Extract the [x, y] coordinate from the center of the cell holding the provided text.  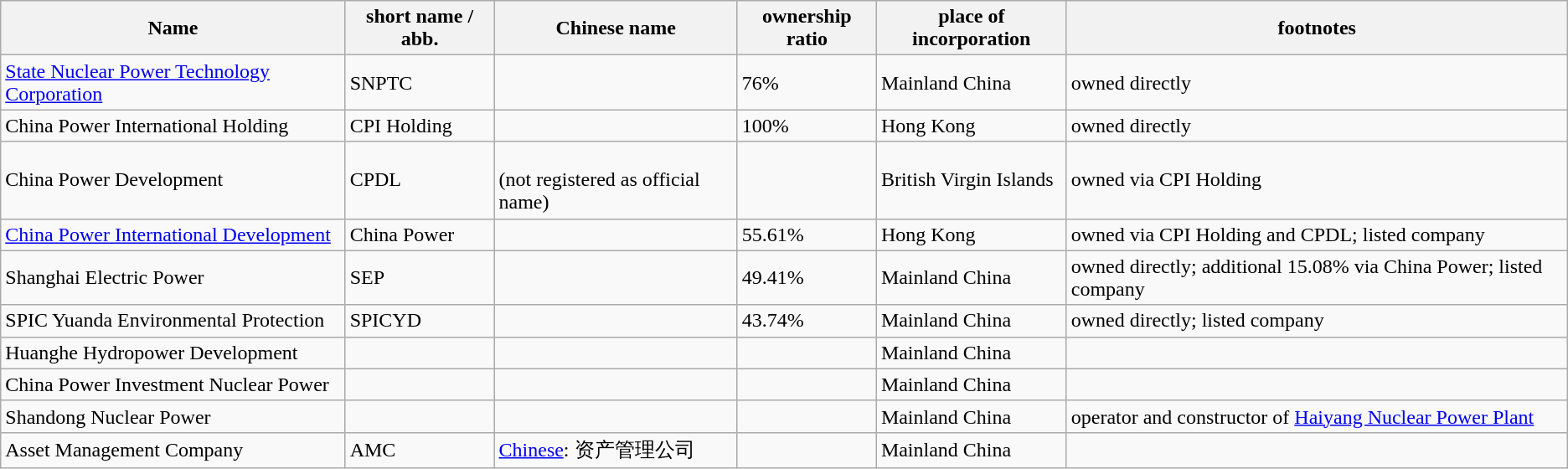
British Virgin Islands [972, 180]
Shandong Nuclear Power [173, 416]
CPI Holding [420, 126]
short name / abb. [420, 28]
SPICYD [420, 321]
CPDL [420, 180]
(not registered as official name) [616, 180]
49.41% [807, 278]
China Power [420, 234]
ownership ratio [807, 28]
State Nuclear Power Technology Corporation [173, 82]
Shanghai Electric Power [173, 278]
footnotes [1317, 28]
China Power Development [173, 180]
100% [807, 126]
place of incorporation [972, 28]
Name [173, 28]
China Power International Holding [173, 126]
55.61% [807, 234]
China Power International Development [173, 234]
SPIC Yuanda Environmental Protection [173, 321]
operator and constructor of Haiyang Nuclear Power Plant [1317, 416]
76% [807, 82]
Huanghe Hydropower Development [173, 353]
SNPTC [420, 82]
Chinese: 资产管理公司 [616, 451]
China Power Investment Nuclear Power [173, 384]
owned directly; listed company [1317, 321]
43.74% [807, 321]
SEP [420, 278]
AMC [420, 451]
owned via CPI Holding and CPDL; listed company [1317, 234]
Chinese name [616, 28]
Asset Management Company [173, 451]
owned via CPI Holding [1317, 180]
owned directly; additional 15.08% via China Power; listed company [1317, 278]
